Return (x, y) of the center of cell containing provided text 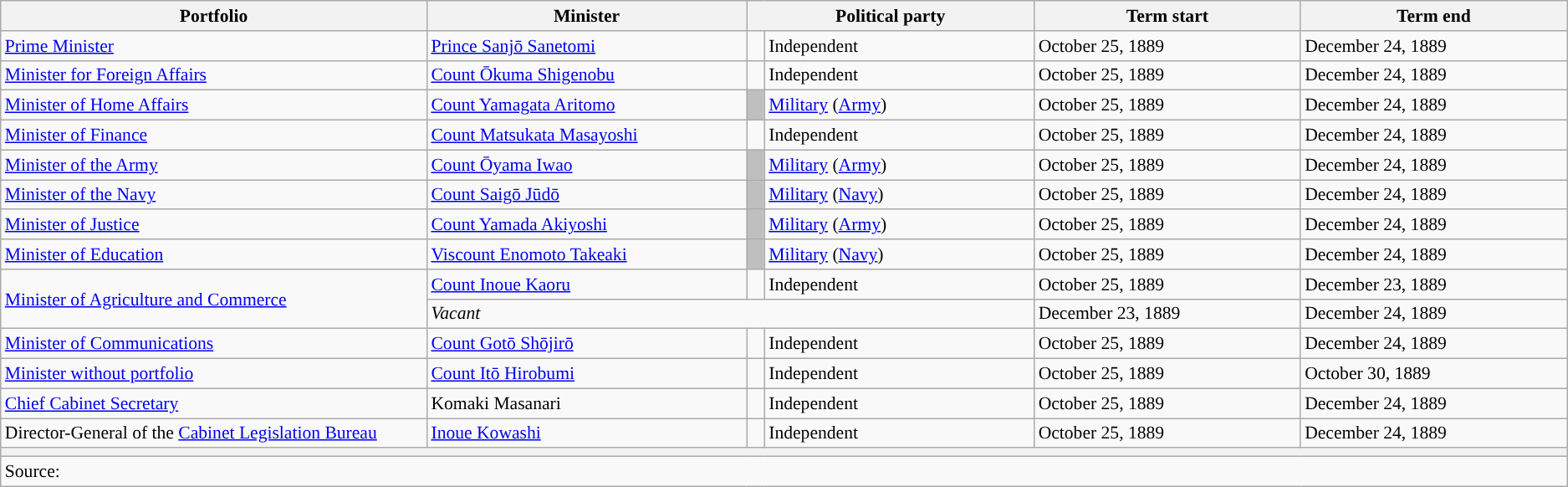
Director-General of the Cabinet Legislation Bureau (214, 433)
Minister (586, 16)
Count Matsukata Masayoshi (586, 136)
Source: (784, 472)
Minister of Education (214, 254)
Minister of the Army (214, 165)
Vacant (730, 314)
Minister for Foreign Affairs (214, 75)
Political party (891, 16)
Minister of Justice (214, 225)
Count Saigō Jūdō (586, 195)
Term start (1167, 16)
Minister without portfolio (214, 374)
Inoue Kowashi (586, 433)
Count Yamada Akiyoshi (586, 225)
Portfolio (214, 16)
October 30, 1889 (1433, 374)
Minister of Agriculture and Commerce (214, 300)
Count Gotō Shōjirō (586, 344)
Viscount Enomoto Takeaki (586, 254)
Komaki Masanari (586, 403)
Minister of Finance (214, 136)
Minister of Home Affairs (214, 105)
Prime Minister (214, 46)
Count Inoue Kaoru (586, 285)
Prince Sanjō Sanetomi (586, 46)
Count Ōkuma Shigenobu (586, 75)
Term end (1433, 16)
Minister of the Navy (214, 195)
Count Ōyama Iwao (586, 165)
Minister of Communications (214, 344)
Count Itō Hirobumi (586, 374)
Chief Cabinet Secretary (214, 403)
Count Yamagata Aritomo (586, 105)
